Provide the [x, y] coordinate of the cell's center where the given text is located.  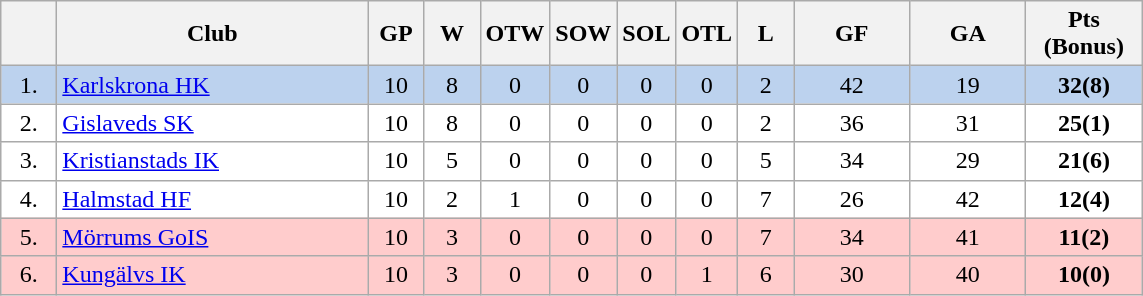
12(4) [1084, 199]
30 [852, 275]
31 [968, 123]
L [766, 34]
GP [396, 34]
36 [852, 123]
5. [29, 237]
25(1) [1084, 123]
Club [212, 34]
OTL [707, 34]
Pts (Bonus) [1084, 34]
19 [968, 85]
11(2) [1084, 237]
10(0) [1084, 275]
4. [29, 199]
6 [766, 275]
SOL [646, 34]
Kungälvs IK [212, 275]
26 [852, 199]
Kristianstads IK [212, 161]
29 [968, 161]
3. [29, 161]
GA [968, 34]
40 [968, 275]
1. [29, 85]
Karlskrona HK [212, 85]
W [452, 34]
Mörrums GoIS [212, 237]
6. [29, 275]
Gislaveds SK [212, 123]
2. [29, 123]
32(8) [1084, 85]
Halmstad HF [212, 199]
GF [852, 34]
41 [968, 237]
21(6) [1084, 161]
OTW [515, 34]
SOW [584, 34]
